Find where the given text appears and provide that cell's center as (X, Y) coordinate. 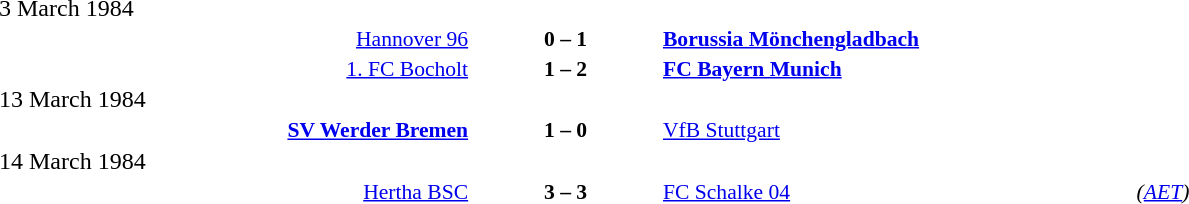
VfB Stuttgart (897, 130)
Borussia Mönchengladbach (897, 38)
0 – 1 (566, 38)
1 – 2 (566, 68)
FC Bayern Munich (897, 68)
1 – 0 (566, 130)
